Locate the cell with the specified text and output its [X, Y] center coordinate. 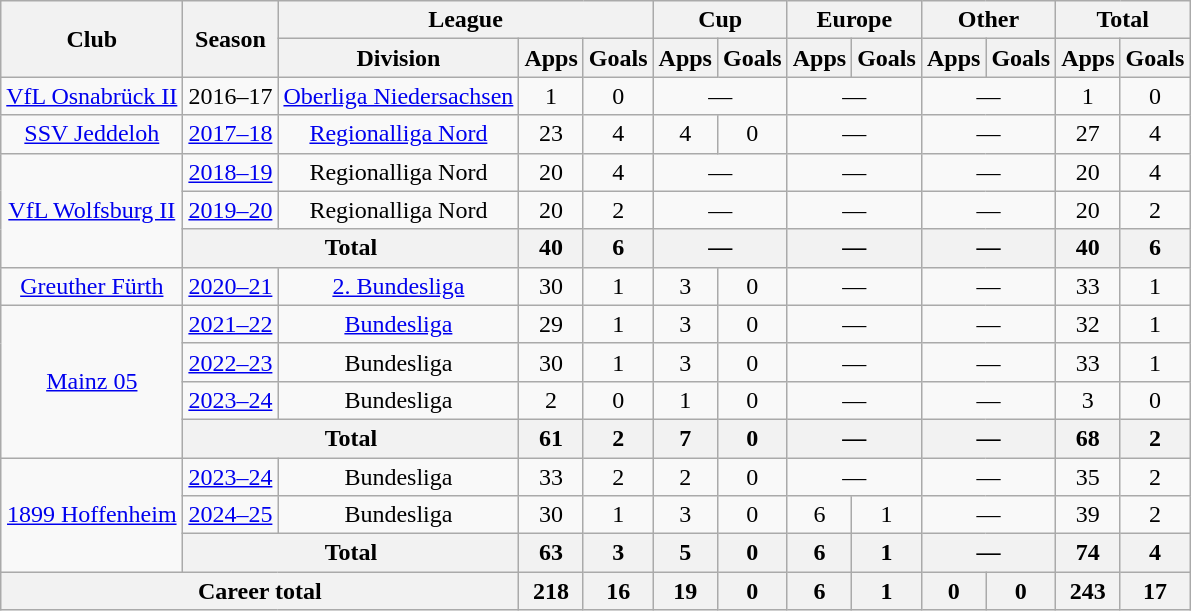
2021–22 [230, 324]
Other [988, 20]
Mainz 05 [92, 381]
Greuther Fürth [92, 286]
Club [92, 39]
2020–21 [230, 286]
16 [618, 591]
VfL Wolfsburg II [92, 210]
68 [1088, 438]
2024–25 [230, 515]
35 [1088, 477]
League [466, 20]
19 [685, 591]
39 [1088, 515]
29 [551, 324]
61 [551, 438]
243 [1088, 591]
Season [230, 39]
2. Bundesliga [398, 286]
2022–23 [230, 362]
23 [551, 134]
17 [1155, 591]
74 [1088, 553]
VfL Osnabrück II [92, 96]
27 [1088, 134]
5 [685, 553]
32 [1088, 324]
2018–19 [230, 172]
63 [551, 553]
1899 Hoffenheim [92, 515]
218 [551, 591]
Division [398, 58]
Oberliga Niedersachsen [398, 96]
Cup [720, 20]
Europe [854, 20]
2017–18 [230, 134]
SSV Jeddeloh [92, 134]
2016–17 [230, 96]
7 [685, 438]
Career total [260, 591]
2019–20 [230, 210]
